Locate the cell with the specified text and output its [x, y] center coordinate. 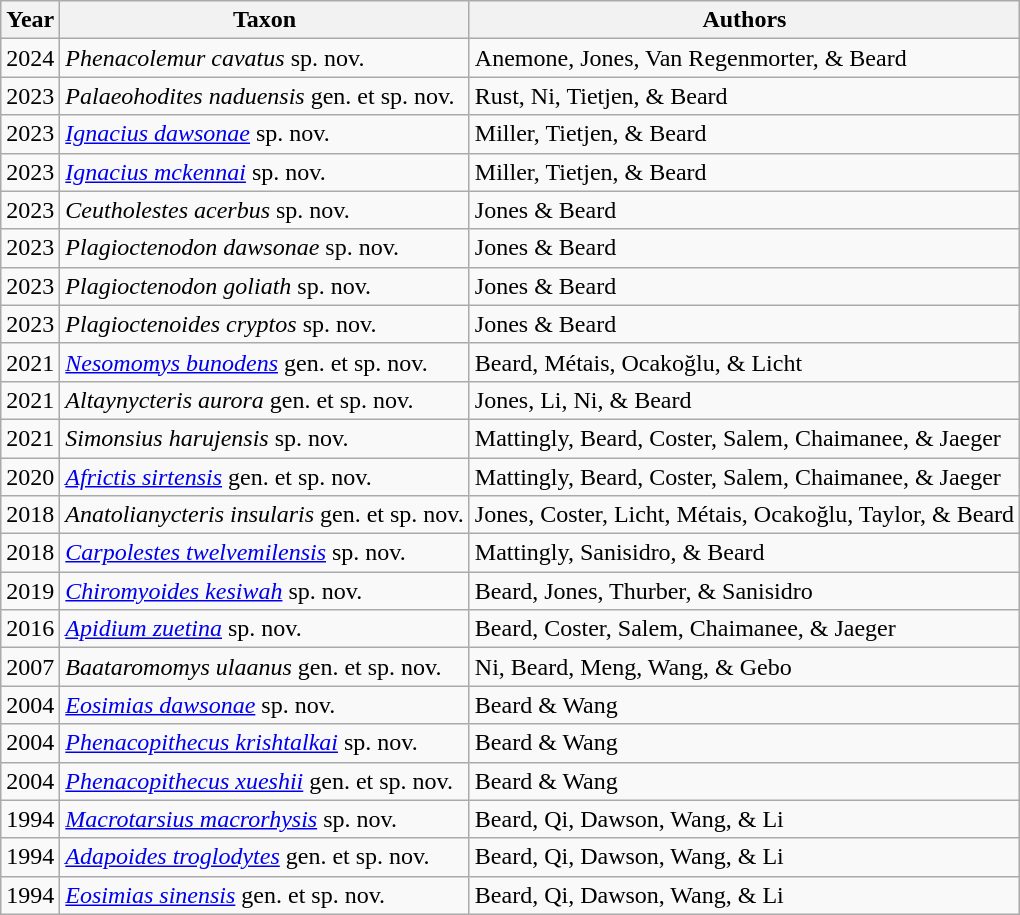
Ignacius mckennai sp. nov. [265, 172]
Baataromomys ulaanus gen. et sp. nov. [265, 667]
Phenacolemur cavatus sp. nov. [265, 58]
Mattingly, Sanisidro, & Beard [744, 553]
Simonsius harujensis sp. nov. [265, 438]
Jones, Li, Ni, & Beard [744, 400]
2019 [30, 591]
Eosimias sinensis gen. et sp. nov. [265, 895]
2016 [30, 629]
Apidium zuetina sp. nov. [265, 629]
Adapoides troglodytes gen. et sp. nov. [265, 857]
Macrotarsius macrorhysis sp. nov. [265, 819]
Ceutholestes acerbus sp. nov. [265, 210]
Plagioctenodon dawsonae sp. nov. [265, 248]
2007 [30, 667]
Beard, Jones, Thurber, & Sanisidro [744, 591]
Palaeohodites naduensis gen. et sp. nov. [265, 96]
Authors [744, 20]
Chiromyoides kesiwah sp. nov. [265, 591]
Beard, Coster, Salem, Chaimanee, & Jaeger [744, 629]
Africtis sirtensis gen. et sp. nov. [265, 477]
2024 [30, 58]
Nesomomys bunodens gen. et sp. nov. [265, 362]
Anemone, Jones, Van Regenmorter, & Beard [744, 58]
Plagioctenodon goliath sp. nov. [265, 286]
Year [30, 20]
Carpolestes twelvemilensis sp. nov. [265, 553]
Plagioctenoides cryptos sp. nov. [265, 324]
Beard, Métais, Ocakoğlu, & Licht [744, 362]
2020 [30, 477]
Jones, Coster, Licht, Métais, Ocakoğlu, Taylor, & Beard [744, 515]
Altaynycteris aurora gen. et sp. nov. [265, 400]
Ni, Beard, Meng, Wang, & Gebo [744, 667]
Phenacopithecus krishtalkai sp. nov. [265, 743]
Rust, Ni, Tietjen, & Beard [744, 96]
Phenacopithecus xueshii gen. et sp. nov. [265, 781]
Ignacius dawsonae sp. nov. [265, 134]
Taxon [265, 20]
Eosimias dawsonae sp. nov. [265, 705]
Anatolianycteris insularis gen. et sp. nov. [265, 515]
